Identify which cell holds the provided text, then report its [x, y] central coordinate. 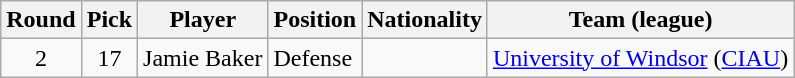
Player [203, 20]
University of Windsor (CIAU) [640, 58]
Jamie Baker [203, 58]
Nationality [425, 20]
2 [41, 58]
Position [315, 20]
Team (league) [640, 20]
Pick [109, 20]
Round [41, 20]
Defense [315, 58]
17 [109, 58]
